From the cell containing the given text, extract its center point as (x, y) coordinate. 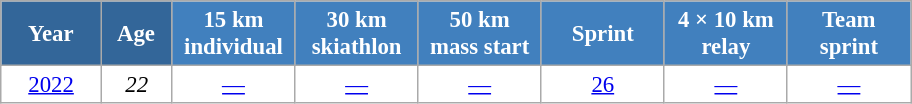
Sprint (602, 34)
15 km individual (234, 34)
30 km skiathlon (356, 34)
Age (136, 34)
2022 (52, 85)
26 (602, 85)
4 × 10 km relay (726, 34)
Team sprint (848, 34)
Year (52, 34)
50 km mass start (480, 34)
22 (136, 85)
